Return (x, y) of the center of cell containing provided text 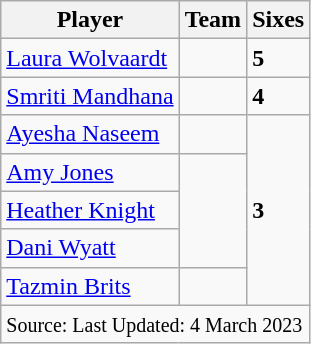
5 (278, 58)
Sixes (278, 20)
Team (213, 20)
Laura Wolvaardt (90, 58)
Player (90, 20)
4 (278, 96)
Smriti Mandhana (90, 96)
Dani Wyatt (90, 248)
Source: Last Updated: 4 March 2023 (156, 324)
Tazmin Brits (90, 286)
Heather Knight (90, 210)
Ayesha Naseem (90, 134)
Amy Jones (90, 172)
3 (278, 210)
